Pinpoint the cell where the given text exists, returning its (x, y) midpoint coordinate. 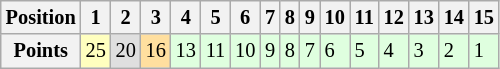
12 (394, 17)
15 (484, 17)
14 (454, 17)
20 (126, 51)
16 (156, 51)
Position (41, 17)
25 (96, 51)
Points (41, 51)
